Pinpoint the cell where the given text exists, returning its (X, Y) midpoint coordinate. 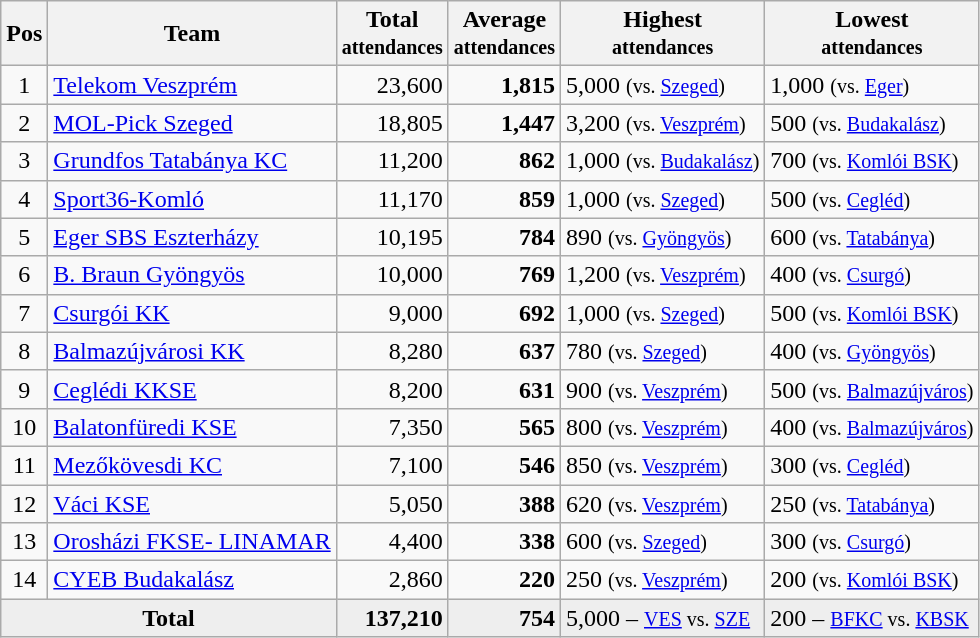
MOL-Pick Szeged (192, 123)
CYEB Budakalász (192, 580)
546 (504, 465)
1,447 (504, 123)
Total (168, 618)
B. Braun Gyöngyös (192, 275)
500 (vs. Komlói BSK) (872, 313)
784 (504, 237)
9,000 (392, 313)
400 (vs. Balmazújváros) (872, 427)
250 (vs. Veszprém) (662, 580)
388 (504, 503)
2,860 (392, 580)
Balmazújvárosi KK (192, 351)
250 (vs. Tatabánya) (872, 503)
3,200 (vs. Veszprém) (662, 123)
11,200 (392, 161)
12 (24, 503)
Highestattendances (662, 34)
Orosházi FKSE- LINAMAR (192, 542)
800 (vs. Veszprém) (662, 427)
300 (vs. Cegléd) (872, 465)
500 (vs. Budakalász) (872, 123)
Csurgói KK (192, 313)
637 (504, 351)
4,400 (392, 542)
7,100 (392, 465)
Eger SBS Eszterházy (192, 237)
5,000 – VES vs. SZE (662, 618)
600 (vs. Szeged) (662, 542)
400 (vs. Gyöngyös) (872, 351)
10 (24, 427)
1,815 (504, 85)
1,200 (vs. Veszprém) (662, 275)
7,350 (392, 427)
631 (504, 389)
300 (vs. Csurgó) (872, 542)
7 (24, 313)
500 (vs. Cegléd) (872, 199)
4 (24, 199)
565 (504, 427)
890 (vs. Gyöngyös) (662, 237)
850 (vs. Veszprém) (662, 465)
Mezőkövesdi KC (192, 465)
400 (vs. Csurgó) (872, 275)
Totalattendances (392, 34)
5,050 (392, 503)
2 (24, 123)
9 (24, 389)
862 (504, 161)
692 (504, 313)
500 (vs. Balmazújváros) (872, 389)
137,210 (392, 618)
8,200 (392, 389)
1,000 (vs. Eger) (872, 85)
Telekom Veszprém (192, 85)
Sport36-Komló (192, 199)
8,280 (392, 351)
Team (192, 34)
859 (504, 199)
14 (24, 580)
900 (vs. Veszprém) (662, 389)
200 (vs. Komlói BSK) (872, 580)
Váci KSE (192, 503)
18,805 (392, 123)
10,195 (392, 237)
Grundfos Tatabánya KC (192, 161)
754 (504, 618)
1 (24, 85)
5,000 (vs. Szeged) (662, 85)
338 (504, 542)
13 (24, 542)
10,000 (392, 275)
600 (vs. Tatabánya) (872, 237)
8 (24, 351)
Averageattendances (504, 34)
220 (504, 580)
Ceglédi KKSE (192, 389)
3 (24, 161)
1,000 (vs. Budakalász) (662, 161)
11,170 (392, 199)
769 (504, 275)
700 (vs. Komlói BSK) (872, 161)
23,600 (392, 85)
6 (24, 275)
200 – BFKC vs. KBSK (872, 618)
11 (24, 465)
780 (vs. Szeged) (662, 351)
620 (vs. Veszprém) (662, 503)
Balatonfüredi KSE (192, 427)
Pos (24, 34)
Lowestattendances (872, 34)
5 (24, 237)
